Output the [x, y] coordinate of the center of the cell containing the given text.  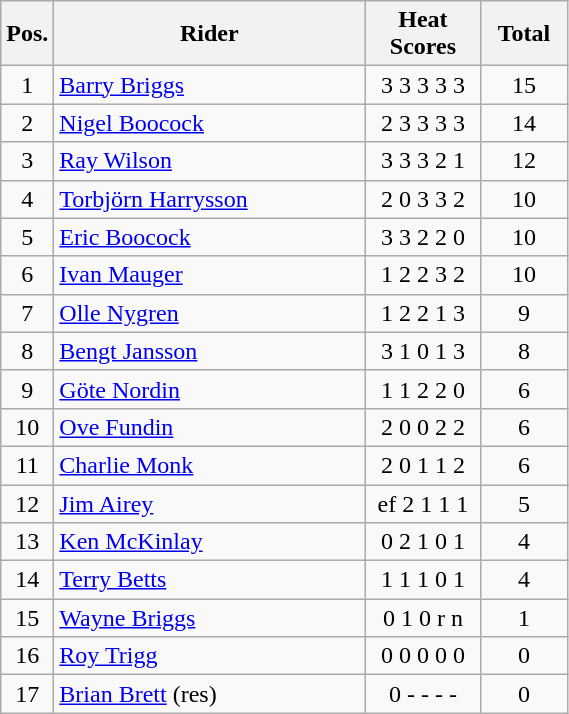
0 1 0 r n [423, 618]
Jim Airey [210, 503]
Ivan Mauger [210, 275]
3 [28, 161]
2 0 3 3 2 [423, 199]
2 0 0 2 2 [423, 427]
Brian Brett (res) [210, 694]
16 [28, 656]
3 3 3 3 3 [423, 85]
1 1 1 0 1 [423, 580]
1 2 2 3 2 [423, 275]
Ove Fundin [210, 427]
0 - - - - [423, 694]
Charlie Monk [210, 465]
Rider [210, 34]
Göte Nordin [210, 389]
3 3 3 2 1 [423, 161]
Ray Wilson [210, 161]
Total [524, 34]
0 0 0 0 0 [423, 656]
Pos. [28, 34]
2 [28, 123]
Nigel Boocock [210, 123]
17 [28, 694]
Olle Nygren [210, 313]
ef 2 1 1 1 [423, 503]
1 2 2 1 3 [423, 313]
Barry Briggs [210, 85]
Heat Scores [423, 34]
Wayne Briggs [210, 618]
Bengt Jansson [210, 351]
3 3 2 2 0 [423, 237]
0 2 1 0 1 [423, 542]
2 0 1 1 2 [423, 465]
Roy Trigg [210, 656]
1 1 2 2 0 [423, 389]
Torbjörn Harrysson [210, 199]
Terry Betts [210, 580]
13 [28, 542]
11 [28, 465]
7 [28, 313]
3 1 0 1 3 [423, 351]
Eric Boocock [210, 237]
Ken McKinlay [210, 542]
2 3 3 3 3 [423, 123]
